Identify which cell holds the provided text, then report its (X, Y) central coordinate. 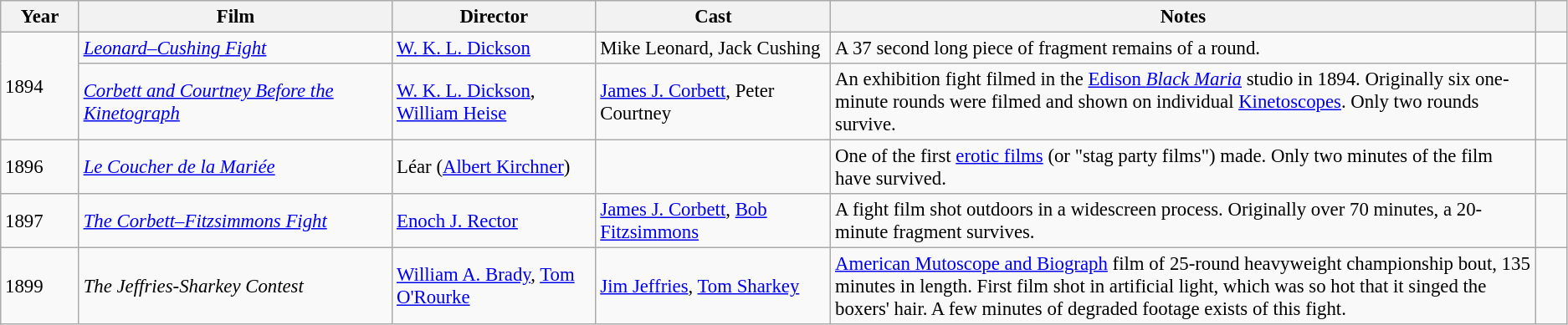
1896 (40, 167)
1897 (40, 221)
Enoch J. Rector (494, 221)
A fight film shot outdoors in a widescreen process. Originally over 70 minutes, a 20-minute fragment survives. (1183, 221)
James J. Corbett, Bob Fitzsimmons (713, 221)
James J. Corbett, Peter Courtney (713, 102)
Leonard–Cushing Fight (235, 48)
W. K. L. Dickson (494, 48)
Director (494, 17)
W. K. L. Dickson, William Heise (494, 102)
Le Coucher de la Mariée (235, 167)
Year (40, 17)
A 37 second long piece of fragment remains of a round. (1183, 48)
William A. Brady, Tom O'Rourke (494, 287)
Léar (Albert Kirchner) (494, 167)
1899 (40, 287)
Jim Jeffries, Tom Sharkey (713, 287)
Notes (1183, 17)
Cast (713, 17)
1894 (40, 87)
Corbett and Courtney Before the Kinetograph (235, 102)
Mike Leonard, Jack Cushing (713, 48)
One of the first erotic films (or "stag party films") made. Only two minutes of the film have survived. (1183, 167)
The Jeffries-Sharkey Contest (235, 287)
Film (235, 17)
The Corbett–Fitzsimmons Fight (235, 221)
